Determine the [x, y] coordinate at the center of the cell enclosing the given text.  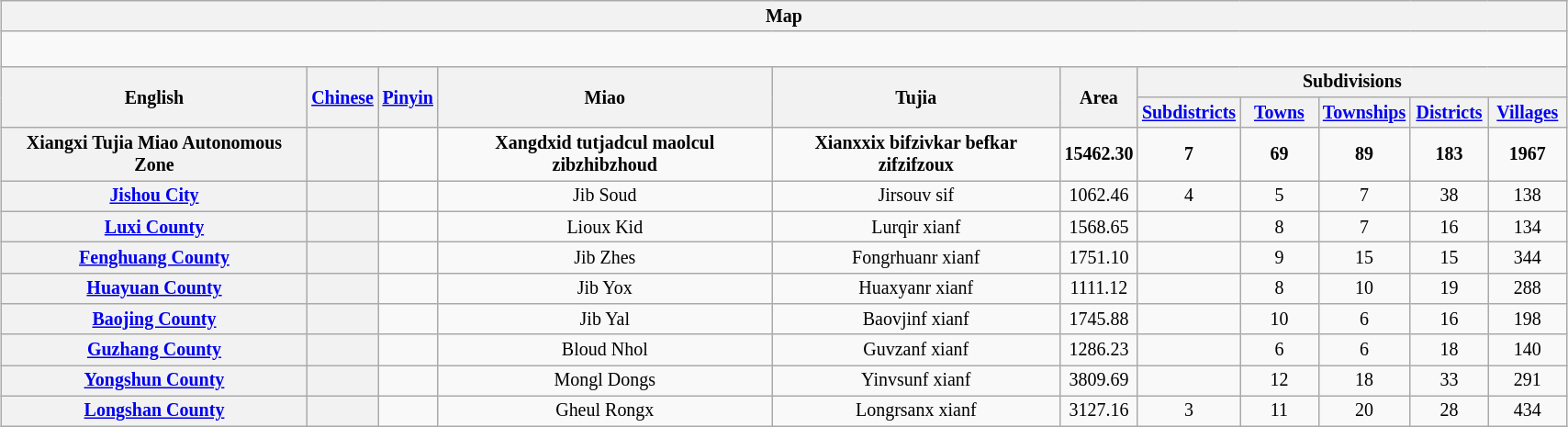
Xianxxix bifzivkar befkar zifzifzoux [916, 154]
Mongl Dongs [605, 380]
434 [1528, 411]
12 [1280, 380]
Area [1099, 97]
344 [1528, 257]
1568.65 [1099, 226]
Fenghuang County [154, 257]
Baovjinf xianf [916, 320]
Townships [1364, 112]
Guzhang County [154, 349]
3809.69 [1099, 380]
33 [1449, 380]
288 [1528, 288]
198 [1528, 320]
19 [1449, 288]
Gheul Rongx [605, 411]
3 [1189, 411]
1111.12 [1099, 288]
1062.46 [1099, 197]
Yinvsunf xianf [916, 380]
11 [1280, 411]
Towns [1280, 112]
38 [1449, 197]
89 [1364, 154]
Lioux Kid [605, 226]
Districts [1449, 112]
134 [1528, 226]
Yongshun County [154, 380]
Chinese [342, 97]
1286.23 [1099, 349]
Jib Yal [605, 320]
Jishou City [154, 197]
1967 [1528, 154]
Fongrhuanr xianf [916, 257]
Xiangxi Tujia Miao Autonomous Zone [154, 154]
Villages [1528, 112]
Jib Zhes [605, 257]
Huayuan County [154, 288]
183 [1449, 154]
Longshan County [154, 411]
291 [1528, 380]
Huaxyanr xianf [916, 288]
Lurqir xianf [916, 226]
28 [1449, 411]
Baojing County [154, 320]
English [154, 97]
69 [1280, 154]
Bloud Nhol [605, 349]
15462.30 [1099, 154]
Longrsanx xianf [916, 411]
4 [1189, 197]
138 [1528, 197]
20 [1364, 411]
Jib Soud [605, 197]
Xangdxid tutjadcul maolcul zibzhibzhoud [605, 154]
9 [1280, 257]
Jirsouv sif [916, 197]
Subdistricts [1189, 112]
Miao [605, 97]
Subdivisions [1351, 83]
1751.10 [1099, 257]
Map [784, 17]
Tujia [916, 97]
Jib Yox [605, 288]
Luxi County [154, 226]
5 [1280, 197]
140 [1528, 349]
3127.16 [1099, 411]
Guvzanf xianf [916, 349]
Pinyin [408, 97]
1745.88 [1099, 320]
